Identify which cell holds the provided text, then report its [x, y] central coordinate. 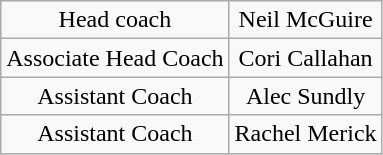
Rachel Merick [306, 134]
Cori Callahan [306, 58]
Neil McGuire [306, 20]
Associate Head Coach [115, 58]
Head coach [115, 20]
Alec Sundly [306, 96]
